Find where the given text appears and provide that cell's center as [x, y] coordinate. 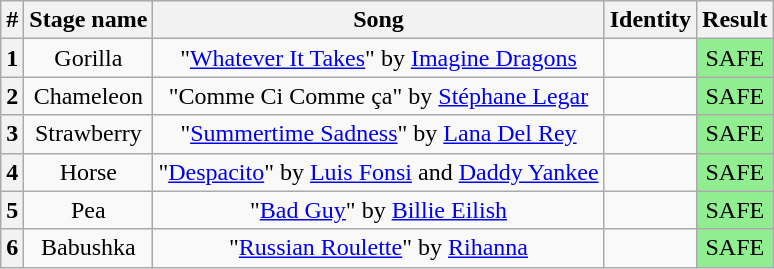
Identity [650, 20]
6 [12, 248]
"Russian Roulette" by Rihanna [378, 248]
"Summertime Sadness" by Lana Del Rey [378, 134]
Result [735, 20]
5 [12, 210]
Song [378, 20]
"Bad Guy" by Billie Eilish [378, 210]
4 [12, 172]
Strawberry [88, 134]
"Whatever It Takes" by Imagine Dragons [378, 58]
Chameleon [88, 96]
Gorilla [88, 58]
Pea [88, 210]
Horse [88, 172]
2 [12, 96]
# [12, 20]
Babushka [88, 248]
"Despacito" by Luis Fonsi and Daddy Yankee [378, 172]
3 [12, 134]
"Comme Ci Comme ça" by Stéphane Legar [378, 96]
Stage name [88, 20]
1 [12, 58]
